Scan for the cell matching the given text and deliver its [X, Y] coordinate at center. 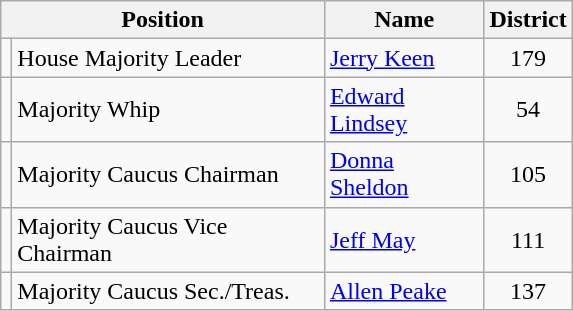
Name [404, 20]
Majority Caucus Sec./Treas. [168, 291]
54 [528, 110]
District [528, 20]
Donna Sheldon [404, 174]
Majority Caucus Vice Chairman [168, 240]
Jeff May [404, 240]
Majority Caucus Chairman [168, 174]
179 [528, 58]
House Majority Leader [168, 58]
Edward Lindsey [404, 110]
137 [528, 291]
Jerry Keen [404, 58]
Position [163, 20]
Majority Whip [168, 110]
105 [528, 174]
111 [528, 240]
Allen Peake [404, 291]
